Output the [x, y] coordinate of the center of the cell containing the given text.  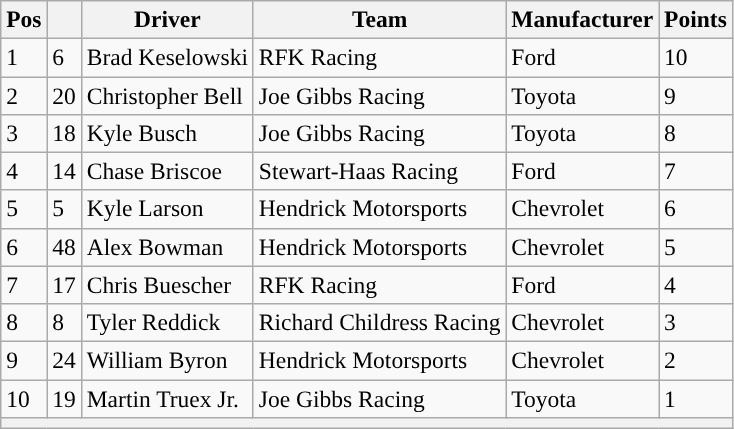
Chris Buescher [167, 285]
Chase Briscoe [167, 171]
Tyler Reddick [167, 322]
Pos [24, 19]
18 [64, 133]
Brad Keselowski [167, 57]
Christopher Bell [167, 95]
Alex Bowman [167, 247]
Kyle Larson [167, 209]
Martin Truex Jr. [167, 398]
24 [64, 360]
William Byron [167, 360]
20 [64, 95]
14 [64, 171]
19 [64, 398]
Richard Childress Racing [379, 322]
Driver [167, 19]
Stewart-Haas Racing [379, 171]
Manufacturer [582, 19]
17 [64, 285]
Kyle Busch [167, 133]
Team [379, 19]
Points [696, 19]
48 [64, 247]
